Provide the (x, y) coordinate of the cell's center where the given text is located.  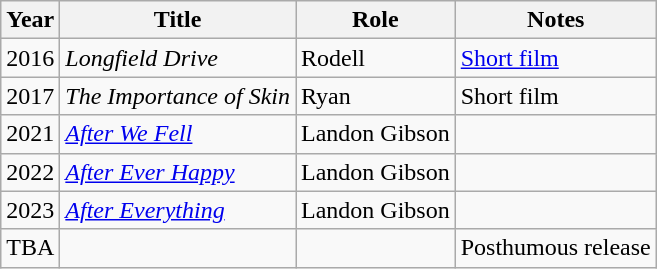
Rodell (376, 58)
After Ever Happy (178, 172)
Notes (556, 20)
The Importance of Skin (178, 96)
After We Fell (178, 134)
2016 (30, 58)
Ryan (376, 96)
2017 (30, 96)
2023 (30, 210)
Year (30, 20)
Longfield Drive (178, 58)
TBA (30, 248)
Posthumous release (556, 248)
2022 (30, 172)
Role (376, 20)
Title (178, 20)
After Everything (178, 210)
2021 (30, 134)
